Provide the (X, Y) coordinate of the cell's center where the given text is located.  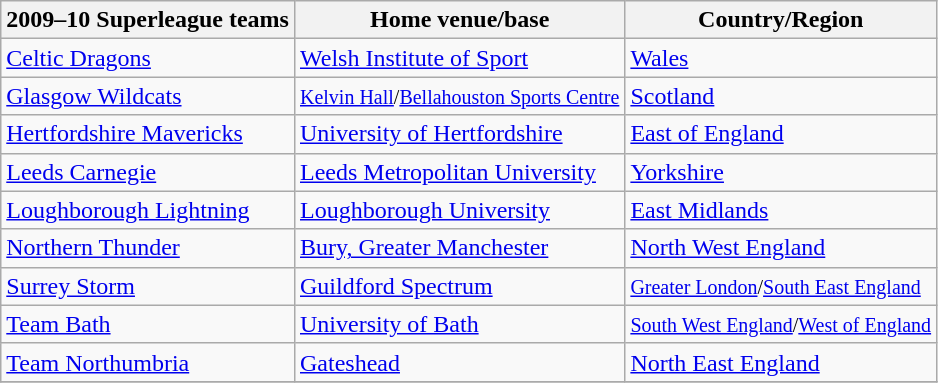
North West England (781, 248)
Loughborough University (459, 210)
Leeds Carnegie (148, 172)
Northern Thunder (148, 248)
Leeds Metropolitan University (459, 172)
Kelvin Hall/Bellahouston Sports Centre (459, 96)
Glasgow Wildcats (148, 96)
Celtic Dragons (148, 58)
Hertfordshire Mavericks (148, 134)
Home venue/base (459, 20)
2009–10 Superleague teams (148, 20)
Welsh Institute of Sport (459, 58)
Yorkshire (781, 172)
South West England/West of England (781, 324)
Greater London/South East England (781, 286)
East of England (781, 134)
Country/Region (781, 20)
Surrey Storm (148, 286)
Team Bath (148, 324)
Wales (781, 58)
Loughborough Lightning (148, 210)
Guildford Spectrum (459, 286)
North East England (781, 362)
University of Bath (459, 324)
University of Hertfordshire (459, 134)
Scotland (781, 96)
East Midlands (781, 210)
Bury, Greater Manchester (459, 248)
Gateshead (459, 362)
Team Northumbria (148, 362)
